From the cell containing the given text, extract its center point as (X, Y) coordinate. 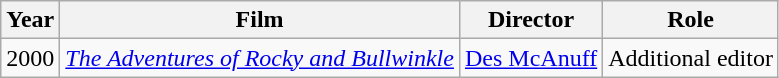
Role (691, 20)
Additional editor (691, 58)
The Adventures of Rocky and Bullwinkle (260, 58)
Film (260, 20)
Year (30, 20)
Director (530, 20)
Des McAnuff (530, 58)
2000 (30, 58)
